Search for the cell housing the specified text and yield its (X, Y) center coordinate. 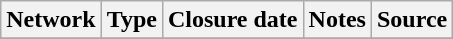
Network (51, 20)
Type (132, 20)
Closure date (232, 20)
Source (412, 20)
Notes (337, 20)
